Return (X, Y) of the center of cell containing provided text 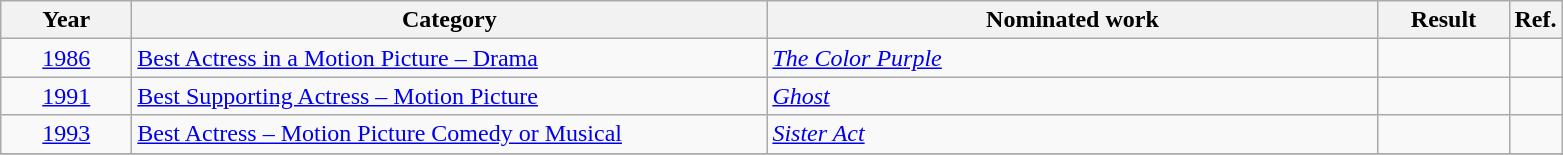
Best Supporting Actress – Motion Picture (450, 96)
Nominated work (1072, 20)
Year (66, 20)
1991 (66, 96)
Result (1444, 20)
Best Actress in a Motion Picture – Drama (450, 58)
The Color Purple (1072, 58)
1993 (66, 134)
Ghost (1072, 96)
Best Actress – Motion Picture Comedy or Musical (450, 134)
1986 (66, 58)
Ref. (1536, 20)
Sister Act (1072, 134)
Category (450, 20)
